Determine the (X, Y) coordinate at the center of the cell enclosing the given text.  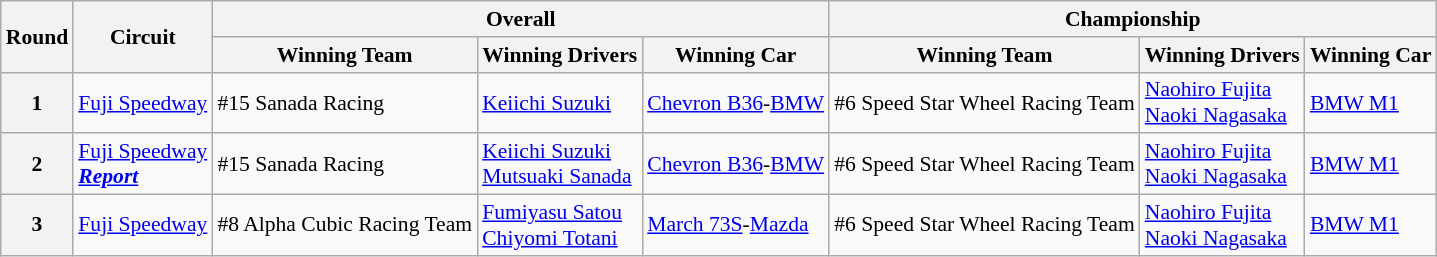
Keiichi Suzuki (560, 102)
Round (38, 36)
Overall (520, 19)
#8 Alpha Cubic Racing Team (344, 226)
March 73S-Mazda (736, 226)
Championship (1132, 19)
2 (38, 164)
Keiichi Suzuki Mutsuaki Sanada (560, 164)
1 (38, 102)
Circuit (142, 36)
Fumiyasu Satou Chiyomi Totani (560, 226)
Fuji SpeedwayReport (142, 164)
3 (38, 226)
